Provide the [x, y] coordinate of the cell's center where the given text is located.  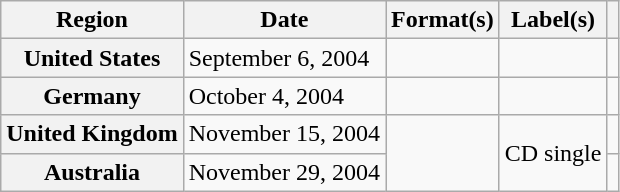
November 29, 2004 [284, 172]
November 15, 2004 [284, 134]
Region [92, 20]
Label(s) [553, 20]
Date [284, 20]
September 6, 2004 [284, 58]
United Kingdom [92, 134]
Australia [92, 172]
October 4, 2004 [284, 96]
CD single [553, 153]
United States [92, 58]
Germany [92, 96]
Format(s) [443, 20]
